Return [X, Y] of the center of cell containing provided text 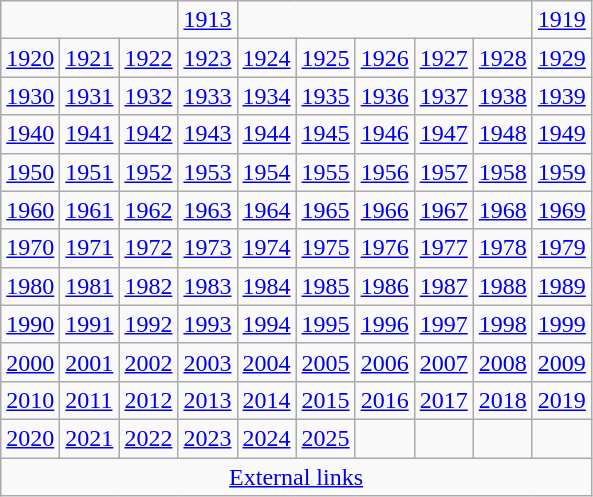
1925 [326, 58]
1932 [148, 96]
2011 [90, 400]
1952 [148, 172]
2024 [266, 438]
2021 [90, 438]
1959 [562, 172]
1980 [30, 286]
2020 [30, 438]
1973 [208, 248]
1965 [326, 210]
2018 [502, 400]
1982 [148, 286]
1993 [208, 324]
1948 [502, 134]
1960 [30, 210]
2000 [30, 362]
1953 [208, 172]
1972 [148, 248]
1941 [90, 134]
1921 [90, 58]
2012 [148, 400]
2023 [208, 438]
1969 [562, 210]
2006 [384, 362]
External links [296, 477]
1947 [444, 134]
2013 [208, 400]
1955 [326, 172]
1940 [30, 134]
2008 [502, 362]
1926 [384, 58]
2017 [444, 400]
1936 [384, 96]
1946 [384, 134]
1950 [30, 172]
1967 [444, 210]
1951 [90, 172]
1937 [444, 96]
1949 [562, 134]
1942 [148, 134]
2004 [266, 362]
2022 [148, 438]
1956 [384, 172]
1963 [208, 210]
1929 [562, 58]
1930 [30, 96]
1913 [208, 20]
1999 [562, 324]
1968 [502, 210]
1970 [30, 248]
1974 [266, 248]
2019 [562, 400]
1934 [266, 96]
1990 [30, 324]
1987 [444, 286]
1920 [30, 58]
1996 [384, 324]
2007 [444, 362]
1977 [444, 248]
1945 [326, 134]
1919 [562, 20]
1954 [266, 172]
1966 [384, 210]
1995 [326, 324]
1997 [444, 324]
2014 [266, 400]
2001 [90, 362]
1994 [266, 324]
1957 [444, 172]
2002 [148, 362]
1992 [148, 324]
1927 [444, 58]
1962 [148, 210]
1964 [266, 210]
1991 [90, 324]
2009 [562, 362]
2025 [326, 438]
1939 [562, 96]
2005 [326, 362]
1923 [208, 58]
1931 [90, 96]
1989 [562, 286]
1971 [90, 248]
1985 [326, 286]
2003 [208, 362]
1978 [502, 248]
2016 [384, 400]
1943 [208, 134]
1983 [208, 286]
1984 [266, 286]
1976 [384, 248]
1958 [502, 172]
1986 [384, 286]
1935 [326, 96]
1922 [148, 58]
2010 [30, 400]
1924 [266, 58]
1998 [502, 324]
1975 [326, 248]
1961 [90, 210]
2015 [326, 400]
1944 [266, 134]
1938 [502, 96]
1928 [502, 58]
1933 [208, 96]
1979 [562, 248]
1981 [90, 286]
1988 [502, 286]
